Detect which cell encompasses the target text, then output its (x, y) center coordinate. 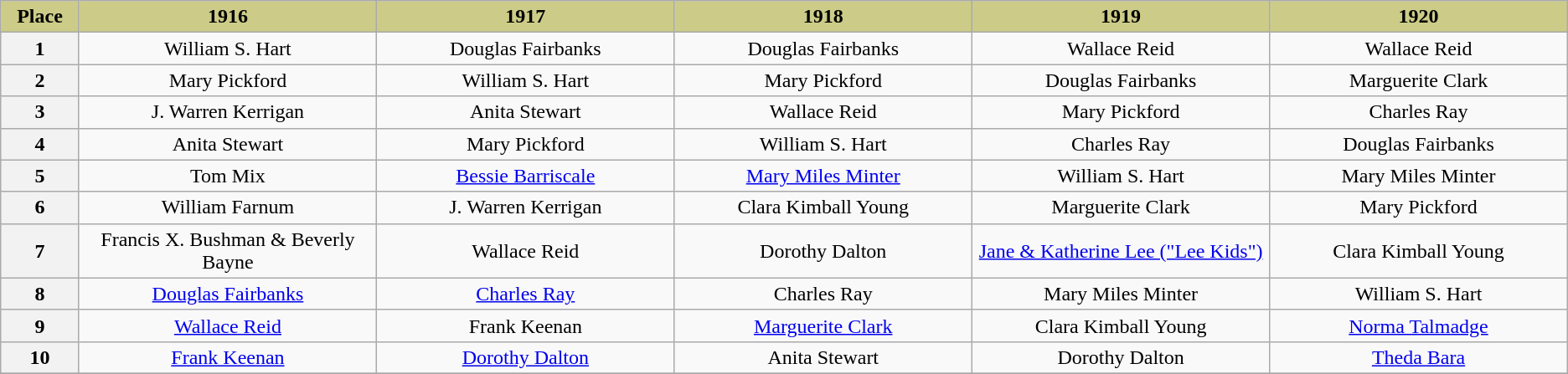
Tom Mix (228, 176)
Norma Talmadge (1419, 325)
1 (40, 49)
9 (40, 325)
1916 (228, 17)
1918 (823, 17)
Place (40, 17)
5 (40, 176)
6 (40, 207)
4 (40, 144)
10 (40, 357)
2 (40, 80)
1919 (1121, 17)
Francis X. Bushman & Beverly Bayne (228, 251)
1920 (1419, 17)
William Farnum (228, 207)
7 (40, 251)
3 (40, 112)
8 (40, 294)
Jane & Katherine Lee ("Lee Kids") (1121, 251)
Bessie Barriscale (526, 176)
Theda Bara (1419, 357)
1917 (526, 17)
